From the cell containing the given text, extract its center point as (X, Y) coordinate. 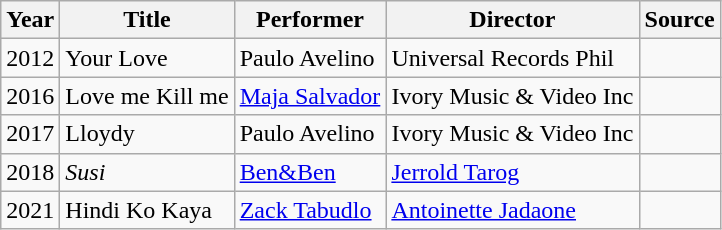
2018 (30, 172)
2012 (30, 58)
Hindi Ko Kaya (147, 210)
Zack Tabudlo (310, 210)
Your Love (147, 58)
Source (680, 20)
Director (512, 20)
Antoinette Jadaone (512, 210)
2017 (30, 134)
2016 (30, 96)
Maja Salvador (310, 96)
Love me Kill me (147, 96)
Ben&Ben (310, 172)
Title (147, 20)
Performer (310, 20)
Universal Records Phil (512, 58)
Jerrold Tarog (512, 172)
Susi (147, 172)
Year (30, 20)
2021 (30, 210)
Lloydy (147, 134)
